Scan for the cell matching the given text and deliver its (X, Y) coordinate at center. 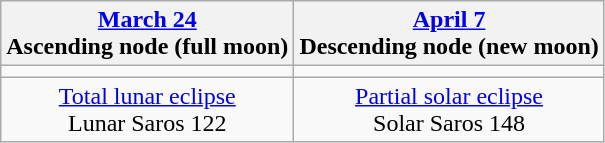
Total lunar eclipseLunar Saros 122 (148, 110)
Partial solar eclipseSolar Saros 148 (449, 110)
March 24Ascending node (full moon) (148, 34)
April 7Descending node (new moon) (449, 34)
